Capture the cell that displays the provided text and extract its [X, Y] central coordinate. 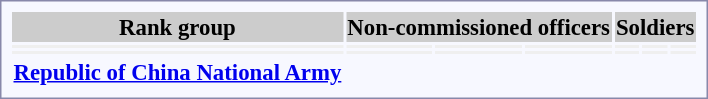
Republic of China National Army [178, 72]
Rank group [178, 27]
Soldiers [654, 27]
Non-commissioned officers [479, 27]
